Pinpoint the cell where the given text exists, returning its (X, Y) midpoint coordinate. 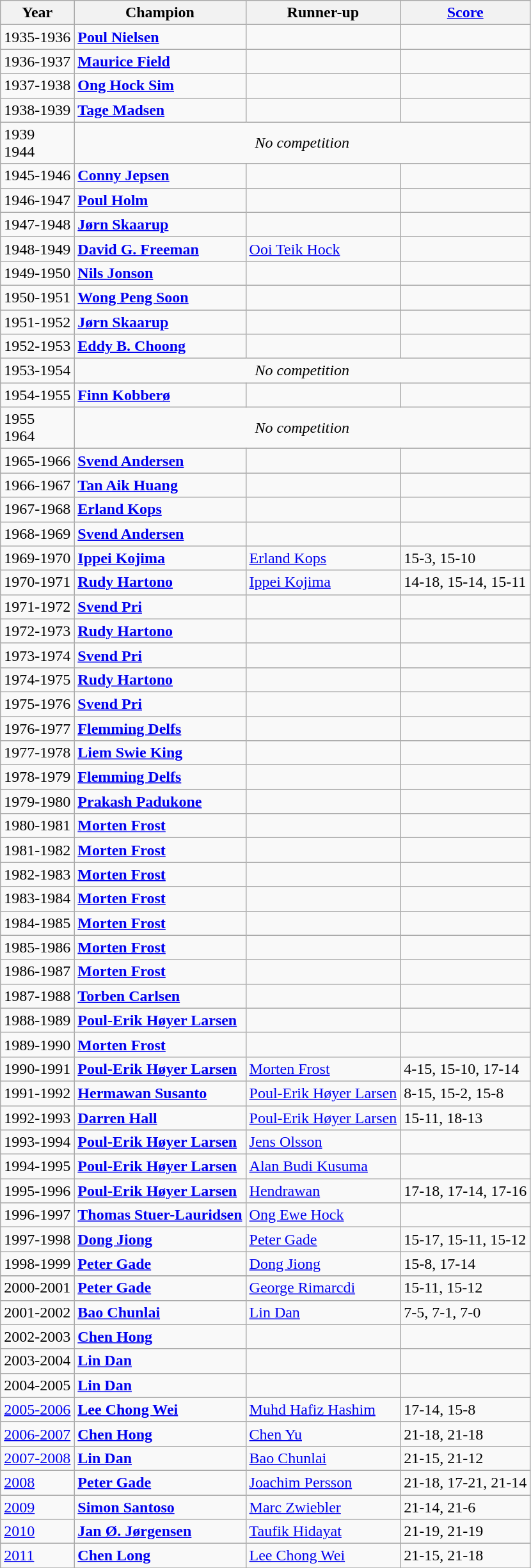
Hermawan Susanto (160, 1093)
Joachim Persson (323, 1482)
Poul Nielsen (160, 37)
2005-2006 (37, 1409)
1979-1980 (37, 802)
Muhd Hafiz Hashim (323, 1409)
1970-1971 (37, 582)
15-8, 17-14 (466, 1264)
2007-2008 (37, 1458)
Runner-up (323, 13)
21-15, 21-18 (466, 1556)
Jan Ø. Jørgensen (160, 1532)
1977-1978 (37, 753)
1971-1972 (37, 607)
21-19, 21-19 (466, 1532)
1991-1992 (37, 1093)
21-18, 21-18 (466, 1434)
1992-1993 (37, 1118)
1973-1974 (37, 655)
Jens Olsson (323, 1142)
2008 (37, 1482)
15-11, 18-13 (466, 1118)
1936-1937 (37, 61)
21-14, 21-6 (466, 1507)
Darren Hall (160, 1118)
2010 (37, 1532)
2003-2004 (37, 1361)
1982-1983 (37, 874)
1950-1951 (37, 297)
Year (37, 13)
Hendrawan (323, 1191)
Ong Ewe Hock (323, 1215)
Nils Jonson (160, 273)
2000-2001 (37, 1288)
1994-1995 (37, 1167)
1984-1985 (37, 923)
1969-1970 (37, 558)
1990-1991 (37, 1069)
Taufik Hidayat (323, 1532)
Marc Zwiebler (323, 1507)
David G. Freeman (160, 249)
1989-1990 (37, 1044)
Torben Carlsen (160, 996)
George Rimarcdi (323, 1288)
1986-1987 (37, 972)
17-18, 17-14, 17-16 (466, 1191)
Poul Holm (160, 200)
1949-1950 (37, 273)
Maurice Field (160, 61)
Eddy B. Choong (160, 346)
21-15, 21-12 (466, 1458)
7-5, 7-1, 7-0 (466, 1312)
1998-1999 (37, 1264)
1983-1984 (37, 899)
2006-2007 (37, 1434)
2001-2002 (37, 1312)
1966-1967 (37, 485)
1955 1964 (37, 428)
1937-1938 (37, 86)
1995-1996 (37, 1191)
Champion (160, 13)
Chen Yu (323, 1434)
1945-1946 (37, 176)
1980-1981 (37, 826)
2009 (37, 1507)
1935-1936 (37, 37)
Liem Swie King (160, 753)
15-17, 15-11, 15-12 (466, 1239)
1953-1954 (37, 371)
2004-2005 (37, 1385)
8-15, 15-2, 15-8 (466, 1093)
Conny Jepsen (160, 176)
17-14, 15-8 (466, 1409)
1938-1939 (37, 110)
4-15, 15-10, 17-14 (466, 1069)
1972-1973 (37, 631)
21-18, 17-21, 21-14 (466, 1482)
15-11, 15-12 (466, 1288)
Tage Madsen (160, 110)
Tan Aik Huang (160, 485)
Prakash Padukone (160, 802)
1974-1975 (37, 679)
1952-1953 (37, 346)
1954-1955 (37, 395)
Simon Santoso (160, 1507)
1947-1948 (37, 224)
1951-1952 (37, 322)
1993-1994 (37, 1142)
1976-1977 (37, 728)
1967-1968 (37, 509)
Score (466, 13)
Thomas Stuer-Lauridsen (160, 1215)
1988-1989 (37, 1020)
2002-2003 (37, 1337)
15-3, 15-10 (466, 558)
1946-1947 (37, 200)
Ooi Teik Hock (323, 249)
Finn Kobberø (160, 395)
Wong Peng Soon (160, 297)
1985-1986 (37, 947)
Alan Budi Kusuma (323, 1167)
1996-1997 (37, 1215)
2011 (37, 1556)
14-18, 15-14, 15-11 (466, 582)
Chen Long (160, 1556)
1978-1979 (37, 777)
Ong Hock Sim (160, 86)
1968-1969 (37, 534)
1997-1998 (37, 1239)
1939 1944 (37, 143)
1975-1976 (37, 704)
1948-1949 (37, 249)
1987-1988 (37, 996)
1965-1966 (37, 461)
1981-1982 (37, 850)
